From the cell containing the given text, extract its center point as [x, y] coordinate. 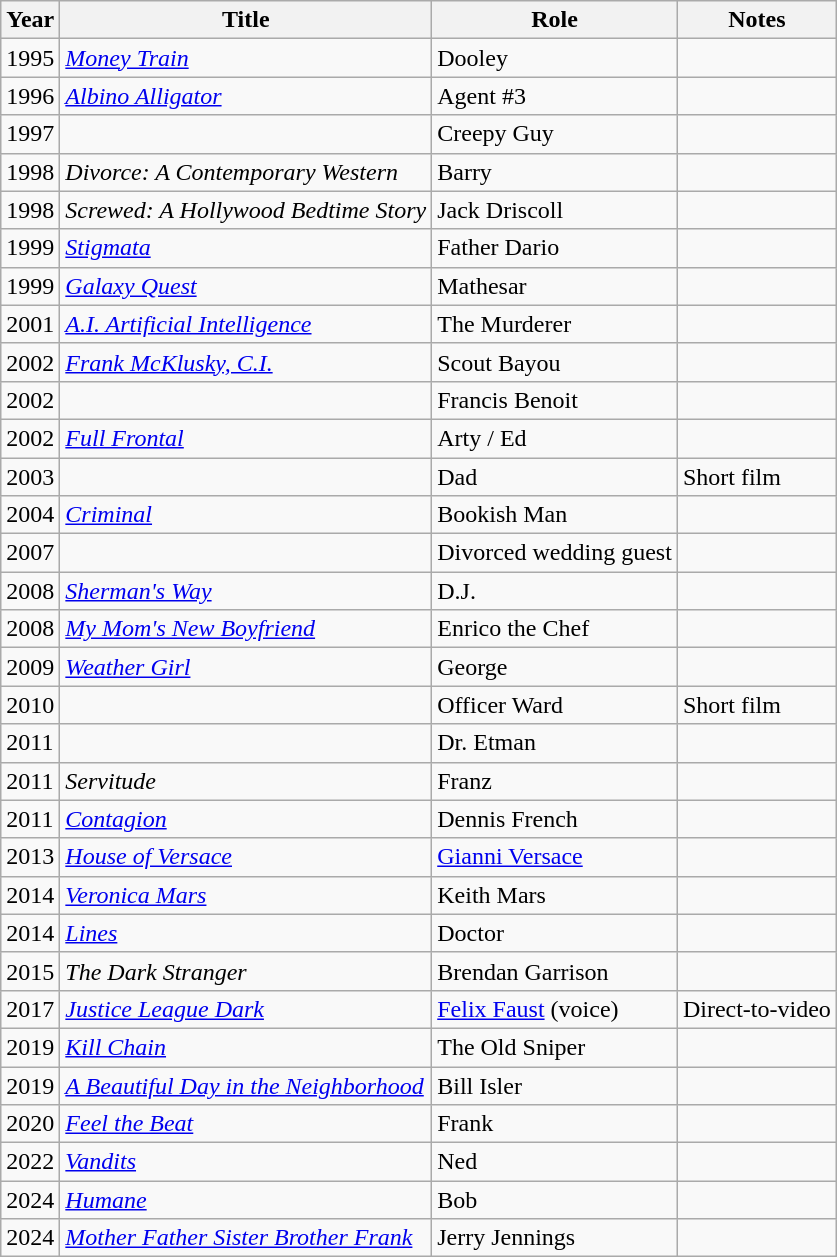
Jerry Jennings [555, 1238]
The Murderer [555, 324]
A.I. Artificial Intelligence [246, 324]
1995 [30, 58]
Agent #3 [555, 96]
Divorced wedding guest [555, 553]
Gianni Versace [555, 857]
D.J. [555, 591]
Veronica Mars [246, 895]
1997 [30, 134]
Franz [555, 781]
Year [30, 20]
2004 [30, 515]
Kill Chain [246, 1047]
George [555, 667]
Criminal [246, 515]
Screwed: A Hollywood Bedtime Story [246, 210]
Weather Girl [246, 667]
Bookish Man [555, 515]
Barry [555, 172]
Arty / Ed [555, 438]
Frank McKlusky, C.I. [246, 362]
Galaxy Quest [246, 286]
Felix Faust (voice) [555, 1009]
Mathesar [555, 286]
Creepy Guy [555, 134]
A Beautiful Day in the Neighborhood [246, 1085]
2007 [30, 553]
Jack Driscoll [555, 210]
1996 [30, 96]
2022 [30, 1162]
Keith Mars [555, 895]
Feel the Beat [246, 1124]
Dr. Etman [555, 743]
Divorce: A Contemporary Western [246, 172]
Stigmata [246, 248]
Lines [246, 933]
Scout Bayou [555, 362]
Sherman's Way [246, 591]
Albino Alligator [246, 96]
Dennis French [555, 819]
The Old Sniper [555, 1047]
Notes [756, 20]
The Dark Stranger [246, 971]
2009 [30, 667]
Bob [555, 1200]
Dooley [555, 58]
Ned [555, 1162]
2001 [30, 324]
Doctor [555, 933]
Brendan Garrison [555, 971]
Justice League Dark [246, 1009]
Frank [555, 1124]
2013 [30, 857]
2017 [30, 1009]
Role [555, 20]
Mother Father Sister Brother Frank [246, 1238]
Servitude [246, 781]
Title [246, 20]
Enrico the Chef [555, 629]
Direct-to-video [756, 1009]
2015 [30, 971]
Money Train [246, 58]
Francis Benoit [555, 400]
Vandits [246, 1162]
My Mom's New Boyfriend [246, 629]
Humane [246, 1200]
Contagion [246, 819]
Full Frontal [246, 438]
2003 [30, 477]
2020 [30, 1124]
Father Dario [555, 248]
Bill Isler [555, 1085]
Dad [555, 477]
House of Versace [246, 857]
Officer Ward [555, 705]
2010 [30, 705]
